Provide the (X, Y) coordinate of the cell's center where the given text is located.  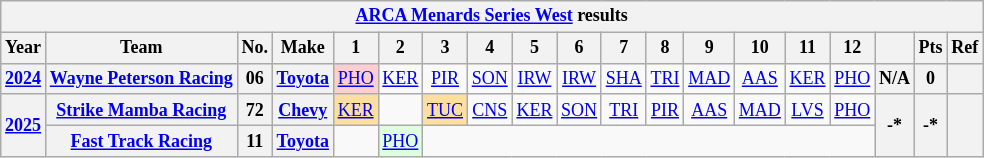
3 (446, 48)
9 (710, 48)
Team (141, 48)
Wayne Peterson Racing (141, 78)
5 (534, 48)
Make (302, 48)
SHA (624, 78)
No. (254, 48)
Chevy (302, 110)
06 (254, 78)
0 (930, 78)
Year (24, 48)
Strike Mamba Racing (141, 110)
2025 (24, 125)
Fast Track Racing (141, 140)
1 (356, 48)
LVS (808, 110)
CNS (490, 110)
2 (400, 48)
2024 (24, 78)
ARCA Menards Series West results (492, 16)
10 (760, 48)
72 (254, 110)
TUC (446, 110)
6 (580, 48)
4 (490, 48)
Ref (965, 48)
7 (624, 48)
N/A (895, 78)
Pts (930, 48)
8 (665, 48)
12 (852, 48)
